Scan for the cell matching the given text and deliver its [x, y] coordinate at center. 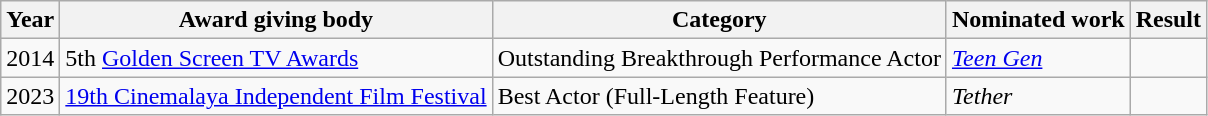
Year [30, 20]
Best Actor (Full-Length Feature) [719, 96]
Nominated work [1038, 20]
2014 [30, 58]
Outstanding Breakthrough Performance Actor [719, 58]
Teen Gen [1038, 58]
Award giving body [276, 20]
Category [719, 20]
Tether [1038, 96]
5th Golden Screen TV Awards [276, 58]
2023 [30, 96]
Result [1168, 20]
19th Cinemalaya Independent Film Festival [276, 96]
